Capture the cell that displays the provided text and extract its [X, Y] central coordinate. 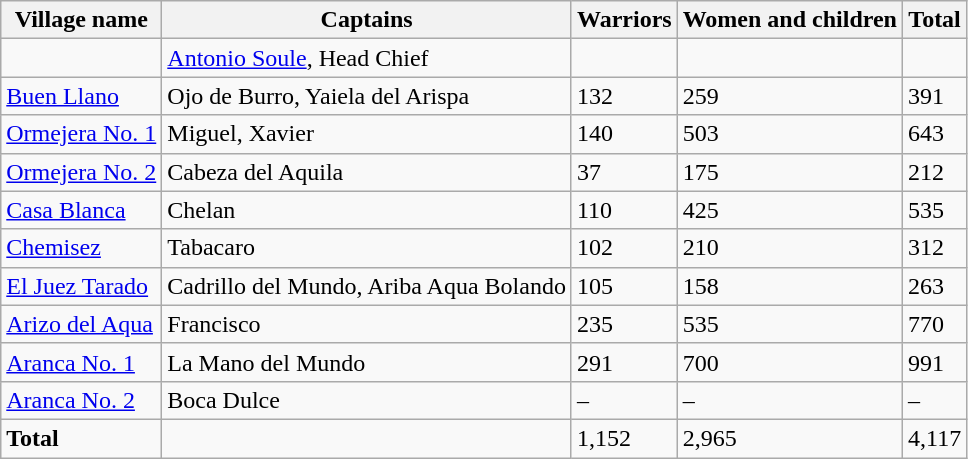
Antonio Soule, Head Chief [367, 58]
259 [790, 96]
Captains [367, 20]
991 [934, 362]
Chemisez [82, 248]
158 [790, 286]
Cadrillo del Mundo, Ariba Aqua Bolando [367, 286]
Warriors [624, 20]
Cabeza del Aquila [367, 172]
La Mano del Mundo [367, 362]
110 [624, 210]
700 [790, 362]
102 [624, 248]
175 [790, 172]
Aranca No. 2 [82, 400]
Aranca No. 1 [82, 362]
Tabacaro [367, 248]
140 [624, 134]
210 [790, 248]
4,117 [934, 438]
Miguel, Xavier [367, 134]
Ormejera No. 1 [82, 134]
105 [624, 286]
770 [934, 324]
425 [790, 210]
391 [934, 96]
Arizo del Aqua [82, 324]
132 [624, 96]
312 [934, 248]
263 [934, 286]
Francisco [367, 324]
Women and children [790, 20]
Ojo de Burro, Yaiela del Arispa [367, 96]
37 [624, 172]
2,965 [790, 438]
Boca Dulce [367, 400]
235 [624, 324]
Village name [82, 20]
291 [624, 362]
Chelan [367, 210]
643 [934, 134]
Buen Llano [82, 96]
El Juez Tarado [82, 286]
Ormejera No. 2 [82, 172]
503 [790, 134]
Casa Blanca [82, 210]
212 [934, 172]
1,152 [624, 438]
